From the cell containing the given text, extract its center point as [x, y] coordinate. 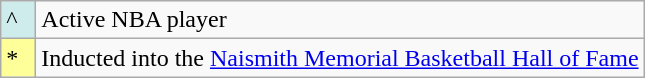
Active NBA player [340, 20]
^ [18, 20]
* [18, 58]
Inducted into the Naismith Memorial Basketball Hall of Fame [340, 58]
